Search for the cell housing the specified text and yield its [X, Y] center coordinate. 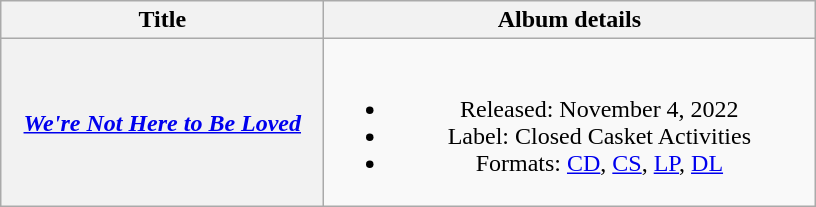
Album details [570, 20]
Title [162, 20]
Released: November 4, 2022Label: Closed Casket ActivitiesFormats: CD, CS, LP, DL [570, 122]
We're Not Here to Be Loved [162, 122]
